Determine the [X, Y] coordinate at the center of the cell enclosing the given text.  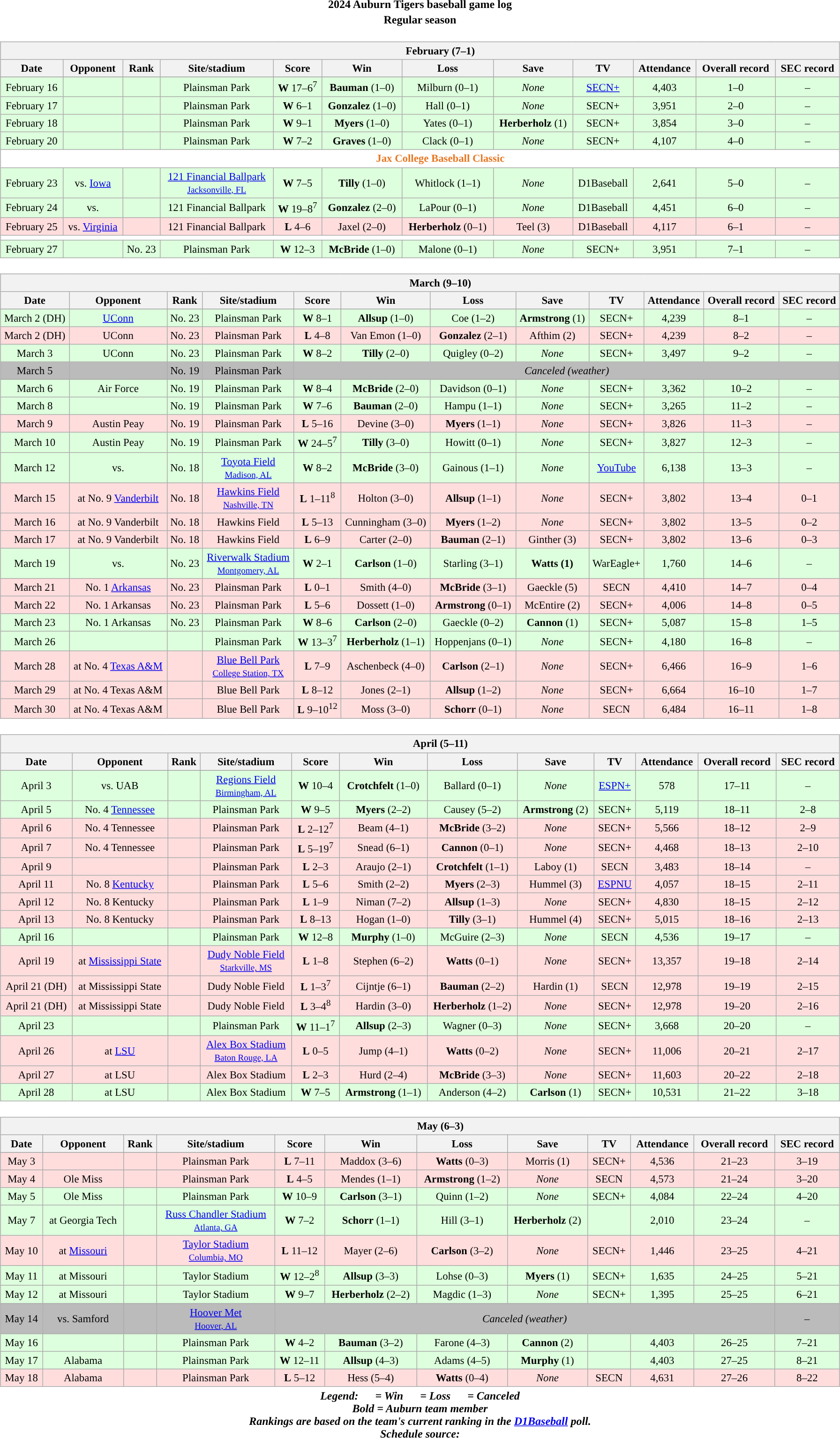
March 8 [35, 406]
Alex Box StadiumBaton Rouge, LA [246, 1050]
Starling (3–1) [473, 564]
4,468 [667, 848]
Watts (0–1) [472, 961]
March 21 [35, 587]
13–5 [741, 522]
Hardin (3–0) [383, 1006]
April 3 [37, 786]
vs. UAB [120, 786]
Morris (1) [547, 1161]
Hogan (1–0) [383, 919]
Hoover MetHoover, AL [216, 1318]
W 17–67 [298, 87]
Watts (1) [552, 564]
6,484 [674, 709]
2–15 [808, 986]
Regions FieldBirmingham, AL [246, 786]
April 16 [37, 937]
Lohse (0–3) [462, 1276]
March 19 [35, 564]
Carter (2–0) [385, 539]
Devine (3–0) [385, 424]
18–13 [737, 848]
Gonzalez (1–0) [362, 106]
WarEagle+ [616, 564]
Mendes (1–1) [370, 1179]
1,760 [674, 564]
McBride (3–0) [385, 468]
0–1 [809, 498]
ESPN+ [615, 786]
L 4–8 [317, 336]
18–14 [737, 866]
23–25 [734, 1251]
2–13 [808, 919]
Afthim (2) [552, 336]
13–3 [741, 468]
Clack (0–1) [448, 141]
Tilly (3–1) [472, 919]
May 17 [22, 1360]
February 17 [32, 106]
2,641 [665, 183]
16–9 [741, 667]
8–21 [807, 1360]
4,631 [662, 1378]
W 9–1 [298, 123]
Myers (1–0) [362, 123]
4,117 [665, 226]
May 7 [22, 1221]
4,006 [674, 605]
Crotchfelt (1–0) [383, 786]
Malone (0–1) [448, 249]
Howitt (0–1) [473, 442]
10–2 [741, 389]
19–17 [737, 937]
4–20 [807, 1197]
Herberholz (1–2) [472, 1006]
May (6–3) [420, 1126]
7–21 [807, 1342]
4–21 [807, 1251]
Carlson (1–0) [385, 564]
13,357 [667, 961]
February 27 [32, 249]
20–22 [737, 1075]
McBride (3–3) [472, 1075]
Ginther (3) [552, 539]
4,107 [665, 141]
W 12–8 [316, 937]
5,119 [667, 809]
25–25 [734, 1295]
10,531 [667, 1092]
April 13 [37, 919]
March 10 [35, 442]
April 27 [37, 1075]
Bauman (2–2) [472, 986]
Hawkins FieldNashville, TN [248, 498]
Maddox (3–6) [370, 1161]
L 8–13 [316, 919]
May 16 [22, 1342]
April 5 [37, 809]
McGuire (2–3) [472, 937]
February (7–1) [420, 51]
W 8–6 [317, 623]
McBride (3–2) [472, 828]
Carlson (3–1) [370, 1197]
13–4 [741, 498]
18–11 [737, 809]
L 2–127 [316, 828]
W 4–2 [300, 1342]
5–0 [736, 183]
Cannon (1) [552, 623]
April 28 [37, 1092]
4–0 [736, 141]
L 1–9 [316, 902]
Bauman (3–2) [370, 1342]
1–6 [809, 667]
Armstrong (1) [552, 318]
April 12 [37, 902]
3,668 [667, 1025]
2–16 [808, 1006]
Watts (0–4) [462, 1378]
Causey (5–2) [472, 809]
W 13–37 [317, 641]
578 [667, 786]
L 4–6 [298, 226]
Smith (2–2) [383, 884]
L 5–16 [317, 424]
L 9–1012 [317, 709]
Coe (1–2) [473, 318]
Allsup (4–3) [370, 1360]
Holton (3–0) [385, 498]
Tilly (1–0) [362, 183]
Murphy (1–0) [383, 937]
6–0 [736, 208]
Quinn (1–2) [462, 1197]
6–1 [736, 226]
8–22 [807, 1378]
L 6–9 [317, 539]
Bauman (2–1) [473, 539]
2–11 [808, 884]
Allsup (2–3) [383, 1025]
W 10–9 [300, 1197]
23–24 [734, 1221]
3,362 [674, 389]
May 10 [22, 1251]
Niman (7–2) [383, 902]
11,006 [667, 1050]
McEntire (2) [552, 605]
W 8–1 [317, 318]
Mayer (2–6) [370, 1251]
1–5 [809, 623]
Herberholz (2) [547, 1221]
April 19 [37, 961]
19–18 [737, 961]
5,087 [674, 623]
1,635 [662, 1276]
L 0–1 [317, 587]
Armstrong (2) [556, 809]
Gaeckle (0–2) [473, 623]
March 5 [35, 371]
Gonzalez (2–0) [362, 208]
2–10 [808, 848]
Murphy (1) [547, 1360]
May 4 [22, 1179]
April 26 [37, 1050]
1–0 [736, 87]
Hoppenjans (0–1) [473, 641]
February 20 [32, 141]
Schorr (0–1) [473, 709]
W 9–5 [316, 809]
6,138 [674, 468]
Anderson (4–2) [472, 1092]
17–11 [737, 786]
at Georgia Tech [83, 1221]
McBride (3–1) [473, 587]
4,573 [662, 1179]
2–9 [808, 828]
Crotchfelt (1–1) [472, 866]
4,084 [662, 1197]
Hall (0–1) [448, 106]
0–3 [809, 539]
Allsup (3–3) [370, 1276]
April 6 [37, 828]
6,466 [674, 667]
Air Force [118, 389]
Stephen (6–2) [383, 961]
16–8 [741, 641]
14–6 [741, 564]
0–5 [809, 605]
May 18 [22, 1378]
May 12 [22, 1295]
2–12 [808, 902]
Herberholz (1) [533, 123]
W 9–7 [300, 1295]
Bauman (1–0) [362, 87]
Jaxel (2–0) [362, 226]
21–24 [734, 1179]
Smith (4–0) [385, 587]
Adams (4–5) [462, 1360]
121 Financial BallparkJacksonville, FL [217, 183]
LaPour (0–1) [448, 208]
Hill (3–1) [462, 1221]
4,451 [665, 208]
Armstrong (0–1) [473, 605]
9–2 [741, 353]
Hampu (1–1) [473, 406]
L 5–12 [300, 1378]
5,015 [667, 919]
Yates (0–1) [448, 123]
Myers (2–2) [383, 809]
2–17 [808, 1050]
2–18 [808, 1075]
March 29 [35, 690]
1,395 [662, 1295]
Van Emon (1–0) [385, 336]
Bauman (2–0) [385, 406]
5,566 [667, 828]
7–1 [736, 249]
3–20 [807, 1179]
18–16 [737, 919]
ESPNU [615, 884]
March 28 [35, 667]
4,410 [674, 587]
Carlson (3–2) [462, 1251]
Schorr (1–1) [370, 1221]
March 12 [35, 468]
8–1 [741, 318]
12–3 [741, 442]
Davidson (0–1) [473, 389]
Watts (0–3) [462, 1161]
Tilly (2–0) [385, 353]
L 7–11 [300, 1161]
Snead (6–1) [383, 848]
3,483 [667, 866]
April (5–11) [420, 744]
3,265 [674, 406]
April 11 [37, 884]
15–8 [741, 623]
W 11–17 [316, 1025]
W 6–1 [298, 106]
Herberholz (0–1) [448, 226]
11–2 [741, 406]
Wagner (0–3) [472, 1025]
Jump (4–1) [383, 1050]
27–25 [734, 1360]
March 26 [35, 641]
Gainous (1–1) [473, 468]
Whitlock (1–1) [448, 183]
February 23 [32, 183]
Hess (5–4) [370, 1378]
5–21 [807, 1276]
February 18 [32, 123]
14–7 [741, 587]
Jax College Baseball Classic [420, 158]
1–8 [809, 709]
Allsup (1–3) [472, 902]
1,446 [662, 1251]
Myers (2–3) [472, 884]
6,664 [674, 690]
Gaeckle (5) [552, 587]
March 30 [35, 709]
Quigley (0–2) [473, 353]
Armstrong (1–2) [462, 1179]
3,854 [665, 123]
3,826 [674, 424]
1–7 [809, 690]
March 15 [35, 498]
22–24 [734, 1197]
L 3–48 [316, 1006]
4,057 [667, 884]
Araujo (2–1) [383, 866]
20–20 [737, 1025]
Magdic (1–3) [462, 1295]
March 9 [35, 424]
W 24–57 [317, 442]
W 12–28 [300, 1276]
McBride (2–0) [385, 389]
May 11 [22, 1276]
Hummel (3) [556, 884]
February 25 [32, 226]
11,603 [667, 1075]
W 19–87 [298, 208]
Dossett (1–0) [385, 605]
April 7 [37, 848]
Cannon (0–1) [472, 848]
L 4–5 [300, 1179]
3–0 [736, 123]
May 5 [22, 1197]
L 1–8 [316, 961]
L 11–12 [300, 1251]
Allsup (1–2) [473, 690]
Aschenbeck (4–0) [385, 667]
4,180 [674, 641]
Jones (2–1) [385, 690]
L 1–118 [317, 498]
L 1–37 [316, 986]
Hummel (4) [556, 919]
McBride (1–0) [362, 249]
0–4 [809, 587]
Moss (3–0) [385, 709]
W 2–1 [317, 564]
Armstrong (1–1) [383, 1092]
20–21 [737, 1050]
Cannon (2) [547, 1342]
Riverwalk StadiumMontgomery, AL [248, 564]
18–12 [737, 828]
2–8 [808, 809]
March 3 [35, 353]
Myers (1–1) [473, 424]
Teel (3) [533, 226]
February 16 [32, 87]
3,497 [674, 353]
Cijntje (6–1) [383, 986]
April 23 [37, 1025]
L 5–13 [317, 522]
2–14 [808, 961]
3,827 [674, 442]
8–2 [741, 336]
May 3 [22, 1161]
11–3 [741, 424]
24–25 [734, 1276]
W 8–4 [317, 389]
March 23 [35, 623]
13–6 [741, 539]
Toyota FieldMadison, AL [248, 468]
19–19 [737, 986]
2–0 [736, 106]
Hardin (1) [556, 986]
Farone (4–3) [462, 1342]
L 0–5 [316, 1050]
21–23 [734, 1161]
Ballard (0–1) [472, 786]
14–8 [741, 605]
19–20 [737, 1006]
February 24 [32, 208]
Laboy (1) [556, 866]
vs. Samford [83, 1318]
L 7–9 [317, 667]
W 7–6 [317, 406]
3–19 [807, 1161]
W 10–4 [316, 786]
6–21 [807, 1295]
March 22 [35, 605]
May 14 [22, 1318]
March 17 [35, 539]
Taylor StadiumColumbia, MO [216, 1251]
Milburn (0–1) [448, 87]
16–11 [741, 709]
March (9–10) [420, 283]
0–2 [809, 522]
Herberholz (1–1) [385, 641]
YouTube [616, 468]
21–22 [737, 1092]
March 16 [35, 522]
4,830 [667, 902]
27–26 [734, 1378]
Blue Bell ParkCollege Station, TX [248, 667]
L 8–12 [317, 690]
Gonzalez (2–1) [473, 336]
Beam (4–1) [383, 828]
16–10 [741, 690]
26–25 [734, 1342]
Allsup (1–0) [385, 318]
Dudy Noble FieldStarkville, MS [246, 961]
W 12–3 [298, 249]
vs. Virginia [93, 226]
2,010 [662, 1221]
Allsup (1–1) [473, 498]
April 9 [37, 866]
Myers (1–2) [473, 522]
Watts (0–2) [472, 1050]
Carlson (1) [556, 1092]
Tilly (3–0) [385, 442]
W 12–11 [300, 1360]
Carlson (2–0) [385, 623]
Myers (1) [547, 1276]
Herberholz (2–2) [370, 1295]
Carlson (2–1) [473, 667]
Graves (1–0) [362, 141]
Cunningham (3–0) [385, 522]
3–18 [808, 1092]
vs. Iowa [93, 183]
L 5–197 [316, 848]
Hurd (2–4) [383, 1075]
March 6 [35, 389]
Russ Chandler StadiumAtlanta, GA [216, 1221]
